Return (X, Y) of the center of cell containing provided text 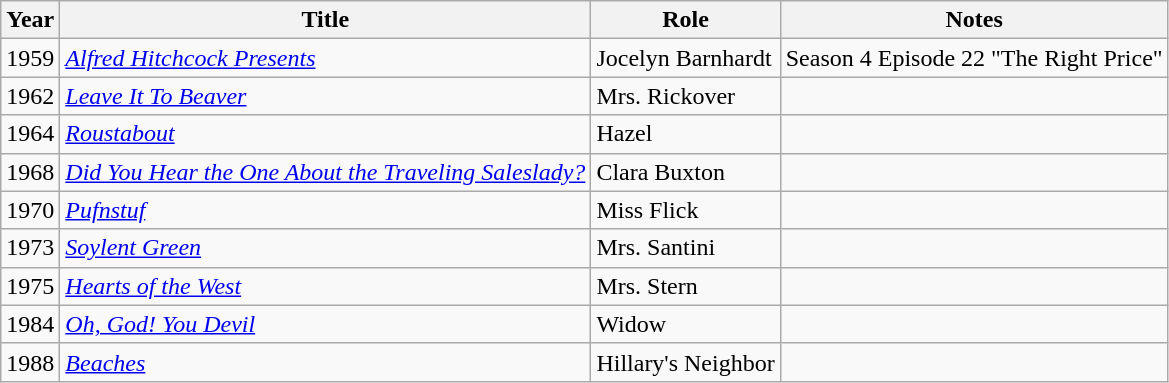
1984 (30, 324)
Role (686, 20)
Did You Hear the One About the Traveling Saleslady? (326, 172)
Roustabout (326, 134)
Title (326, 20)
Hazel (686, 134)
Year (30, 20)
Alfred Hitchcock Presents (326, 58)
1962 (30, 96)
Beaches (326, 362)
Miss Flick (686, 210)
Season 4 Episode 22 "The Right Price" (974, 58)
1975 (30, 286)
Pufnstuf (326, 210)
1973 (30, 248)
1959 (30, 58)
Leave It To Beaver (326, 96)
Widow (686, 324)
Mrs. Rickover (686, 96)
Clara Buxton (686, 172)
1968 (30, 172)
1988 (30, 362)
1970 (30, 210)
Jocelyn Barnhardt (686, 58)
Hearts of the West (326, 286)
Notes (974, 20)
Hillary's Neighbor (686, 362)
Oh, God! You Devil (326, 324)
Mrs. Santini (686, 248)
Soylent Green (326, 248)
1964 (30, 134)
Mrs. Stern (686, 286)
